Detect which cell encompasses the target text, then output its (x, y) center coordinate. 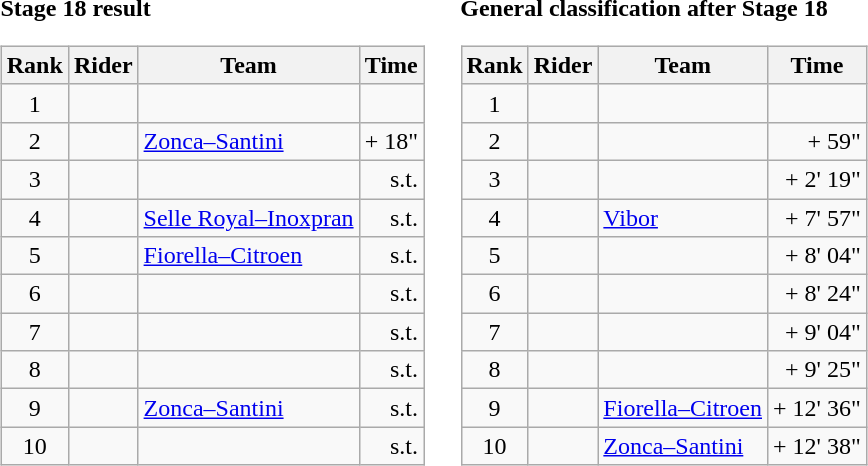
+ 8' 04" (818, 256)
Selle Royal–Inoxpran (248, 217)
+ 7' 57" (818, 217)
+ 12' 36" (818, 408)
+ 18" (391, 141)
Vibor (683, 217)
+ 8' 24" (818, 294)
+ 12' 38" (818, 446)
+ 59" (818, 141)
+ 2' 19" (818, 179)
+ 9' 04" (818, 332)
+ 9' 25" (818, 370)
